Scan for the cell matching the given text and deliver its [x, y] coordinate at center. 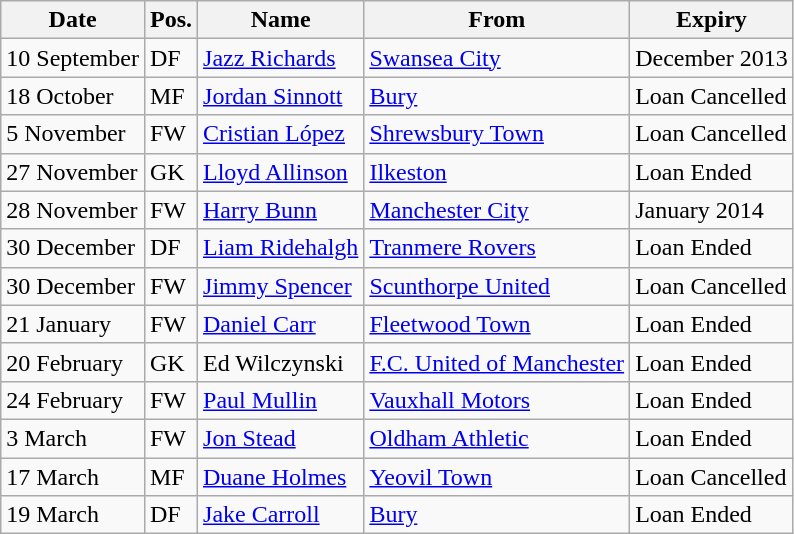
Jon Stead [281, 438]
3 March [73, 438]
18 October [73, 96]
24 February [73, 400]
Expiry [712, 20]
Manchester City [497, 210]
Swansea City [497, 58]
Daniel Carr [281, 324]
20 February [73, 362]
Cristian López [281, 134]
Ilkeston [497, 172]
28 November [73, 210]
Yeovil Town [497, 477]
Shrewsbury Town [497, 134]
January 2014 [712, 210]
Name [281, 20]
17 March [73, 477]
From [497, 20]
Tranmere Rovers [497, 248]
Fleetwood Town [497, 324]
Jake Carroll [281, 515]
5 November [73, 134]
December 2013 [712, 58]
Harry Bunn [281, 210]
Paul Mullin [281, 400]
10 September [73, 58]
21 January [73, 324]
F.C. United of Manchester [497, 362]
Jordan Sinnott [281, 96]
Oldham Athletic [497, 438]
Date [73, 20]
Jimmy Spencer [281, 286]
Liam Ridehalgh [281, 248]
Lloyd Allinson [281, 172]
19 March [73, 515]
27 November [73, 172]
Duane Holmes [281, 477]
Scunthorpe United [497, 286]
Ed Wilczynski [281, 362]
Vauxhall Motors [497, 400]
Pos. [170, 20]
Jazz Richards [281, 58]
